For the text-containing cell, return its midpoint in (X, Y) coordinate format. 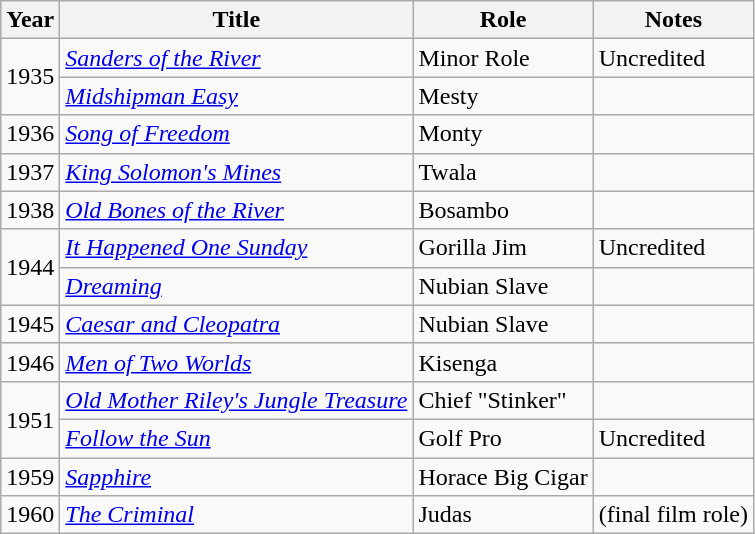
1936 (30, 134)
Sapphire (236, 477)
Chief "Stinker" (503, 400)
Horace Big Cigar (503, 477)
Bosambo (503, 210)
Monty (503, 134)
1944 (30, 267)
Mesty (503, 96)
Old Mother Riley's Jungle Treasure (236, 400)
Judas (503, 515)
1951 (30, 419)
The Criminal (236, 515)
Song of Freedom (236, 134)
1959 (30, 477)
Notes (673, 20)
Caesar and Cleopatra (236, 324)
Title (236, 20)
It Happened One Sunday (236, 248)
Gorilla Jim (503, 248)
1946 (30, 362)
1937 (30, 172)
Minor Role (503, 58)
King Solomon's Mines (236, 172)
1935 (30, 77)
Twala (503, 172)
Sanders of the River (236, 58)
Old Bones of the River (236, 210)
Follow the Sun (236, 438)
Year (30, 20)
1960 (30, 515)
Role (503, 20)
Kisenga (503, 362)
Men of Two Worlds (236, 362)
1945 (30, 324)
Golf Pro (503, 438)
Midshipman Easy (236, 96)
1938 (30, 210)
Dreaming (236, 286)
(final film role) (673, 515)
